Scan for the cell matching the given text and deliver its [X, Y] coordinate at center. 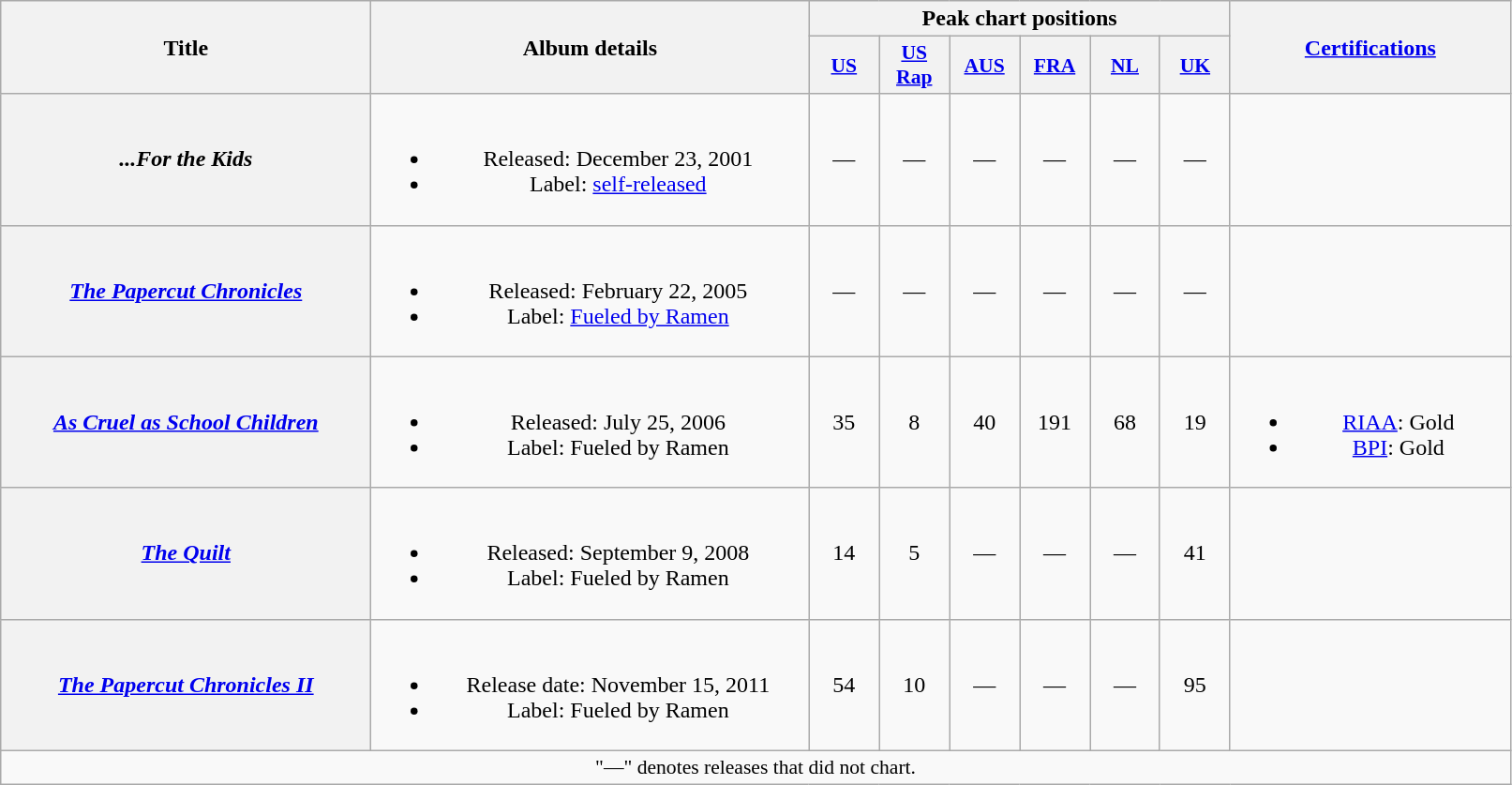
54 [844, 685]
Title [186, 47]
Release date: November 15, 2011Label: Fueled by Ramen [591, 685]
Released: September 9, 2008Label: Fueled by Ramen [591, 553]
NL [1125, 66]
35 [844, 422]
"—" denotes releases that did not chart. [756, 767]
68 [1125, 422]
US Rap [915, 66]
Peak chart positions [1020, 19]
Released: December 23, 2001Label: self-released [591, 159]
Certifications [1370, 47]
RIAA: GoldBPI: Gold [1370, 422]
40 [984, 422]
14 [844, 553]
UK [1194, 66]
95 [1194, 685]
10 [915, 685]
5 [915, 553]
The Papercut Chronicles [186, 291]
191 [1055, 422]
US [844, 66]
19 [1194, 422]
Album details [591, 47]
As Cruel as School Children [186, 422]
The Quilt [186, 553]
8 [915, 422]
Released: February 22, 2005Label: Fueled by Ramen [591, 291]
41 [1194, 553]
FRA [1055, 66]
The Papercut Chronicles II [186, 685]
AUS [984, 66]
Released: July 25, 2006Label: Fueled by Ramen [591, 422]
...For the Kids [186, 159]
